Pinpoint the cell where the given text exists, returning its [x, y] midpoint coordinate. 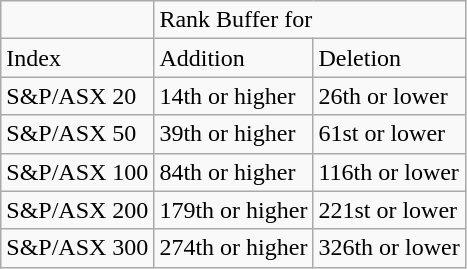
Addition [234, 58]
S&P/ASX 50 [78, 134]
S&P/ASX 20 [78, 96]
S&P/ASX 100 [78, 172]
S&P/ASX 300 [78, 248]
61st or lower [389, 134]
14th or higher [234, 96]
116th or lower [389, 172]
326th or lower [389, 248]
26th or lower [389, 96]
S&P/ASX 200 [78, 210]
84th or higher [234, 172]
221st or lower [389, 210]
Deletion [389, 58]
Index [78, 58]
Rank Buffer for [310, 20]
39th or higher [234, 134]
274th or higher [234, 248]
179th or higher [234, 210]
